Pinpoint the cell where the given text exists, returning its [x, y] midpoint coordinate. 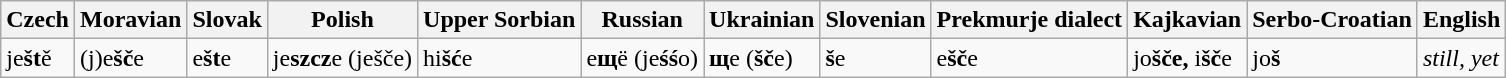
Prekmurje dialect [1030, 20]
jošče, išče [1188, 58]
još [1332, 58]
Kajkavian [1188, 20]
Serbo-Croatian [1332, 20]
hišće [500, 58]
Slovenian [876, 20]
Russian [642, 20]
jeszcze (ješče) [342, 58]
ještě [38, 58]
ešče [1030, 58]
Ukrainian [762, 20]
still, yet [1461, 58]
še [876, 58]
ešte [227, 58]
Polish [342, 20]
Slovak [227, 20]
Czech [38, 20]
ещё (jeśśo) [642, 58]
English [1461, 20]
Upper Sorbian [500, 20]
щe (šče) [762, 58]
(j)ešče [130, 58]
Moravian [130, 20]
